Extract the (X, Y) coordinate from the center of the cell holding the provided text.  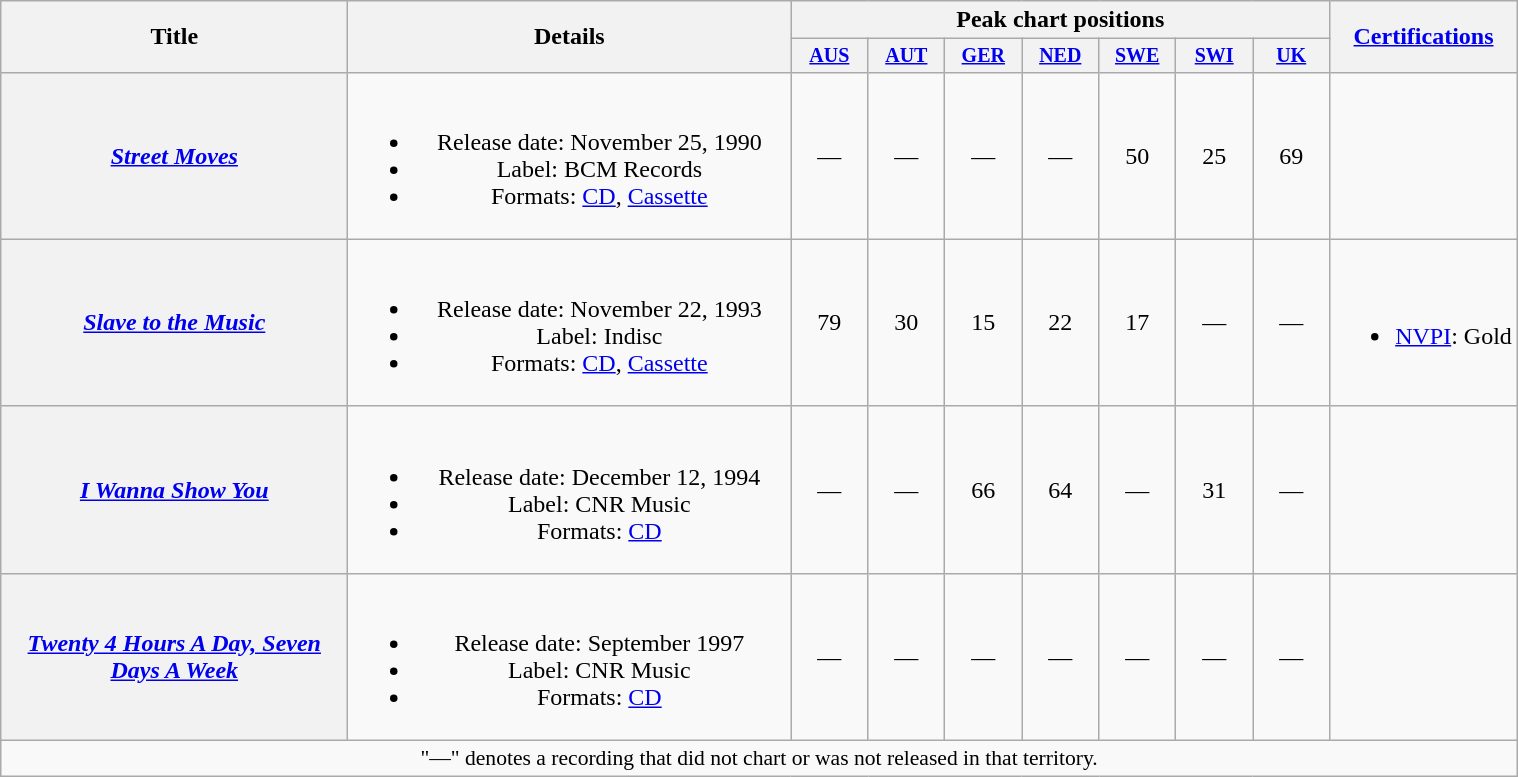
64 (1060, 490)
GER (984, 56)
Certifications (1424, 37)
NVPI: Gold (1424, 322)
50 (1138, 156)
Release date: November 25, 1990Label: BCM RecordsFormats: CD, Cassette (570, 156)
Peak chart positions (1060, 20)
15 (984, 322)
AUS (830, 56)
NED (1060, 56)
AUT (906, 56)
79 (830, 322)
SWE (1138, 56)
Release date: November 22, 1993Label: IndiscFormats: CD, Cassette (570, 322)
25 (1214, 156)
66 (984, 490)
I Wanna Show You (174, 490)
30 (906, 322)
31 (1214, 490)
Slave to the Music (174, 322)
Details (570, 37)
"—" denotes a recording that did not chart or was not released in that territory. (760, 759)
Street Moves (174, 156)
Title (174, 37)
69 (1292, 156)
Release date: December 12, 1994Label: CNR MusicFormats: CD (570, 490)
UK (1292, 56)
SWI (1214, 56)
22 (1060, 322)
17 (1138, 322)
Twenty 4 Hours A Day, Seven Days A Week (174, 656)
Release date: September 1997Label: CNR MusicFormats: CD (570, 656)
